Extract the [X, Y] coordinate from the center of the cell holding the provided text.  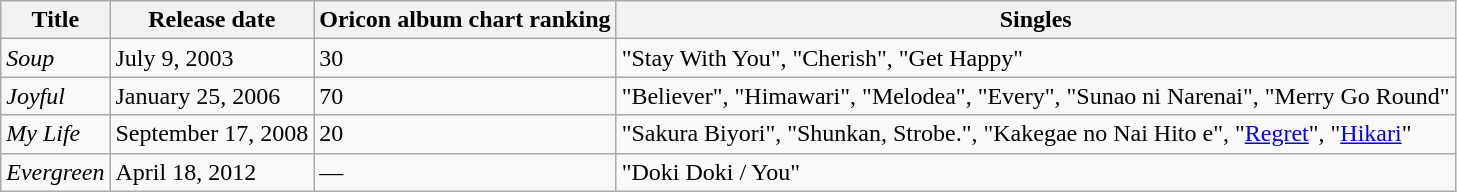
September 17, 2008 [212, 134]
Singles [1036, 20]
Soup [56, 58]
Release date [212, 20]
"Doki Doki / You" [1036, 172]
July 9, 2003 [212, 58]
April 18, 2012 [212, 172]
Evergreen [56, 172]
"Believer", "Himawari", "Melodea", "Every", "Sunao ni Narenai", "Merry Go Round" [1036, 96]
My Life [56, 134]
— [465, 172]
"Stay With You", "Cherish", "Get Happy" [1036, 58]
Joyful [56, 96]
70 [465, 96]
Oricon album chart ranking [465, 20]
20 [465, 134]
Title [56, 20]
January 25, 2006 [212, 96]
"Sakura Biyori", "Shunkan, Strobe.", "Kakegae no Nai Hito e", "Regret", "Hikari" [1036, 134]
30 [465, 58]
